Determine the [x, y] coordinate at the center of the cell enclosing the given text.  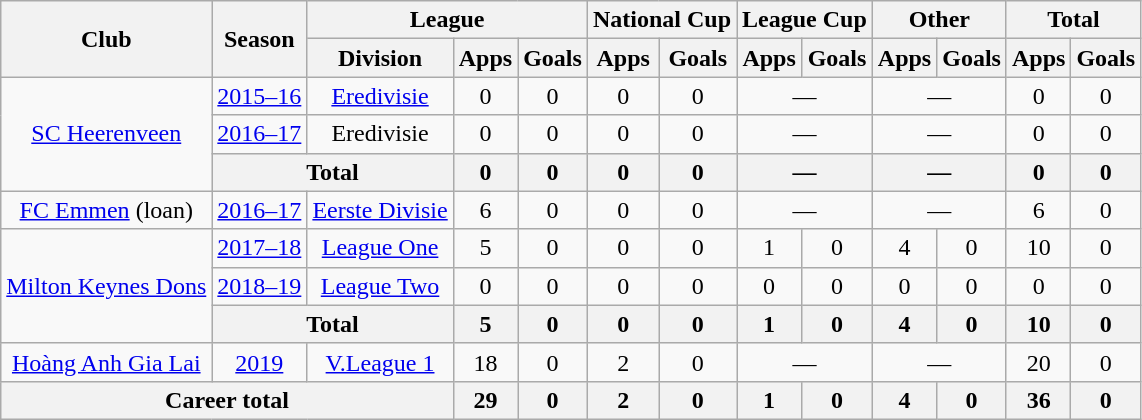
League Two [380, 286]
V.League 1 [380, 362]
20 [1038, 362]
18 [485, 362]
League [448, 20]
Hoàng Anh Gia Lai [106, 362]
Season [260, 39]
Other [939, 20]
Club [106, 39]
SC Heerenveen [106, 134]
29 [485, 400]
2015–16 [260, 96]
Division [380, 58]
FC Emmen (loan) [106, 210]
National Cup [662, 20]
League One [380, 248]
Career total [227, 400]
2019 [260, 362]
36 [1038, 400]
2017–18 [260, 248]
2018–19 [260, 286]
Eerste Divisie [380, 210]
Milton Keynes Dons [106, 286]
League Cup [805, 20]
